Return (X, Y) of the center of cell containing provided text 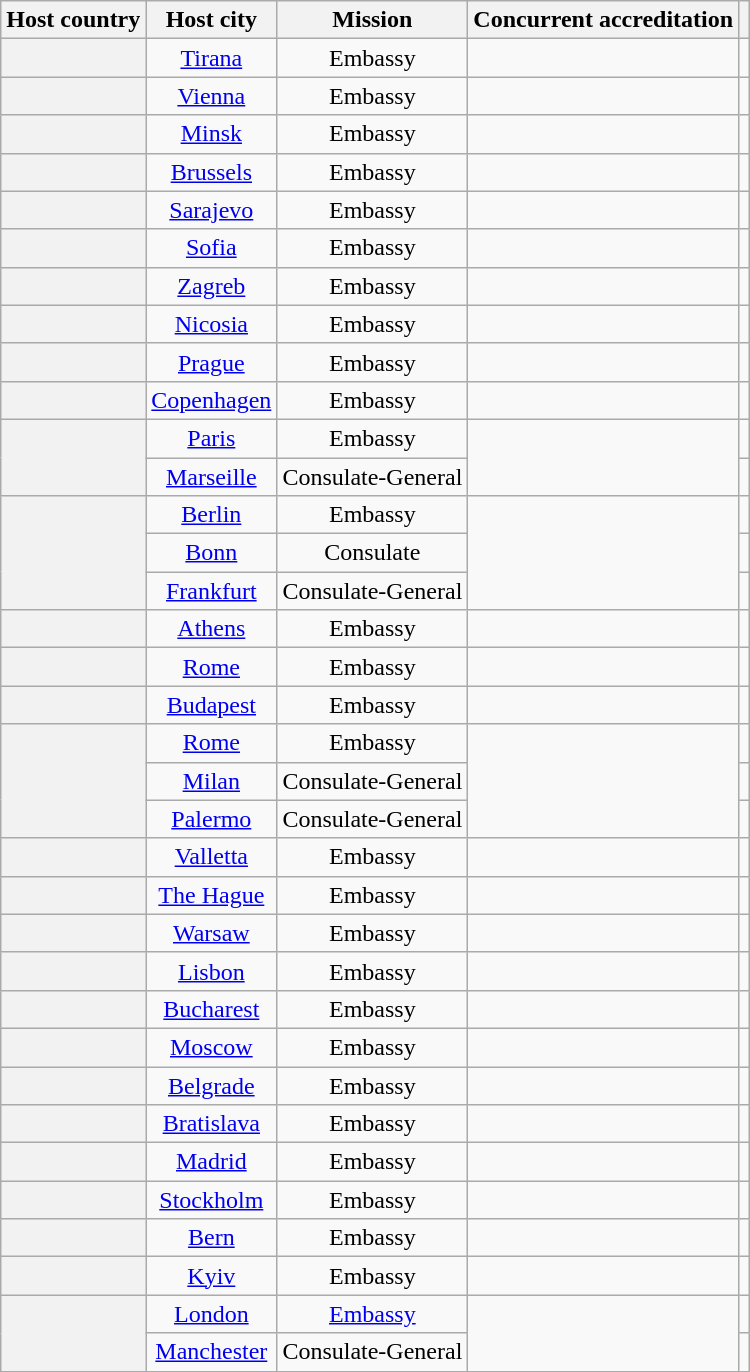
Bratislava (212, 1124)
Sarajevo (212, 210)
Berlin (212, 515)
Madrid (212, 1162)
Warsaw (212, 933)
Palermo (212, 819)
Paris (212, 438)
Kyiv (212, 1276)
Minsk (212, 134)
Lisbon (212, 971)
Frankfurt (212, 591)
Budapest (212, 705)
Athens (212, 629)
Sofia (212, 248)
Valletta (212, 857)
Brussels (212, 172)
Stockholm (212, 1200)
Consulate (372, 553)
Tirana (212, 58)
Bonn (212, 553)
Belgrade (212, 1085)
Host city (212, 20)
Host country (74, 20)
Bern (212, 1238)
Milan (212, 781)
Marseille (212, 477)
Nicosia (212, 324)
Zagreb (212, 286)
Moscow (212, 1047)
The Hague (212, 895)
Copenhagen (212, 400)
Prague (212, 362)
Mission (372, 20)
Bucharest (212, 1009)
Vienna (212, 96)
Manchester (212, 1352)
London (212, 1314)
Concurrent accreditation (604, 20)
